Extract the [X, Y] coordinate from the center of the cell holding the provided text.  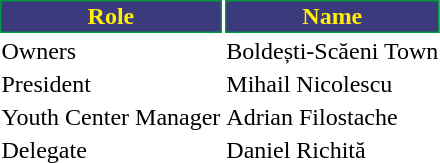
Role [111, 16]
Youth Center Manager [111, 117]
Owners [111, 51]
President [111, 84]
Boldești-Scăeni Town [332, 51]
Adrian Filostache [332, 117]
Mihail Nicolescu [332, 84]
Name [332, 16]
